Return (X, Y) of the center of cell containing provided text 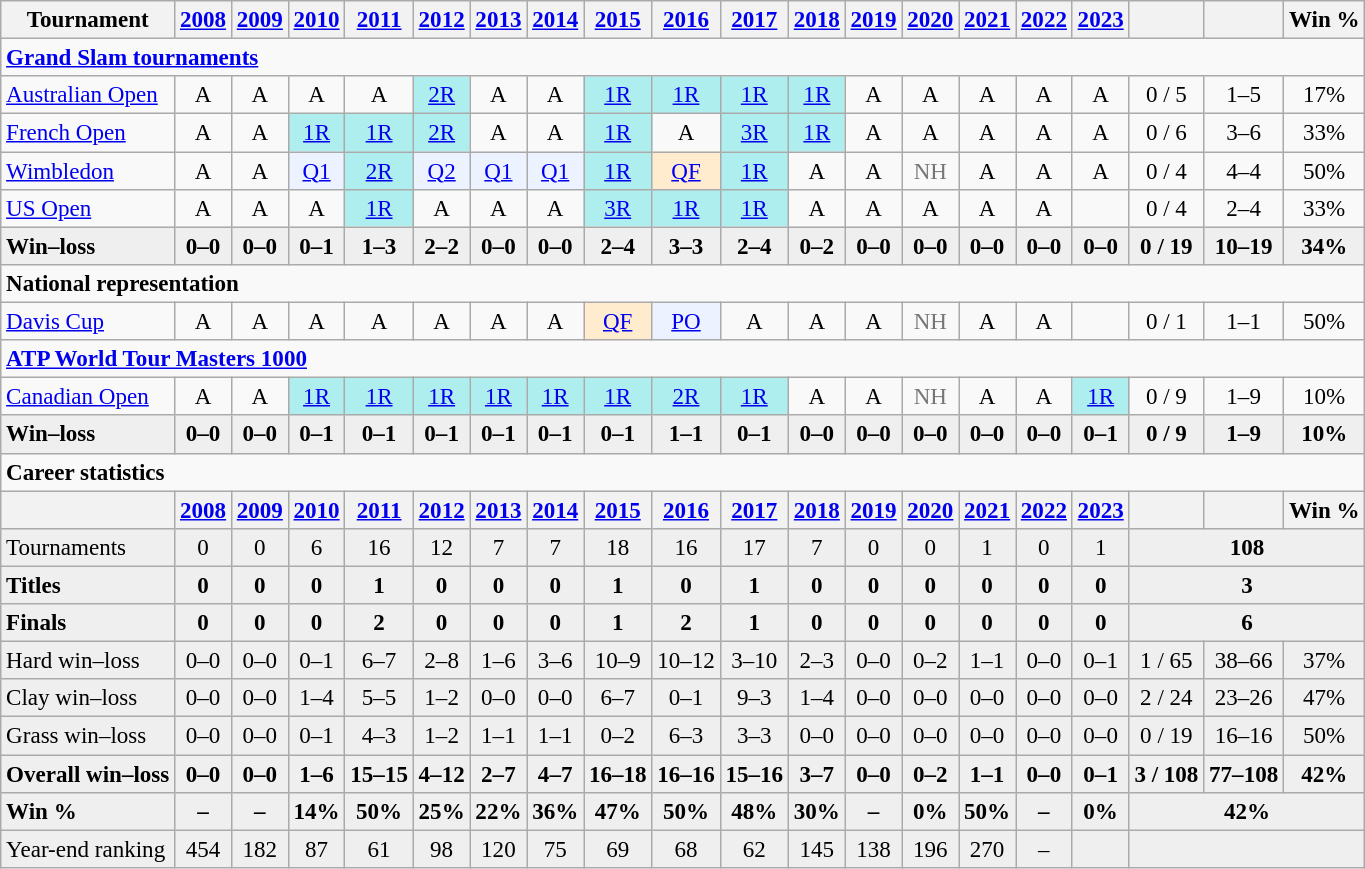
Tournaments (88, 548)
Titles (88, 585)
23–26 (1244, 698)
2–7 (498, 774)
Overall win–loss (88, 774)
0 / 1 (1166, 322)
15–16 (754, 774)
0 / 6 (1166, 133)
87 (316, 849)
9–3 (754, 698)
Tournament (88, 20)
25% (442, 812)
77–108 (1244, 774)
Career statistics (683, 472)
34% (1324, 246)
15–15 (379, 774)
1–5 (1244, 95)
4–3 (379, 736)
3 (1247, 585)
2–2 (442, 246)
69 (618, 849)
108 (1247, 548)
3–10 (754, 661)
196 (930, 849)
Australian Open (88, 95)
2 / 24 (1166, 698)
22% (498, 812)
Year-end ranking (88, 849)
Q2 (442, 171)
3–7 (816, 774)
10–9 (618, 661)
4–7 (556, 774)
Hard win–loss (88, 661)
14% (316, 812)
4–12 (442, 774)
17 (754, 548)
US Open (88, 209)
120 (498, 849)
62 (754, 849)
182 (260, 849)
4–4 (1244, 171)
12 (442, 548)
PO (686, 322)
0 / 5 (1166, 95)
Grand Slam tournaments (683, 58)
2–8 (442, 661)
138 (874, 849)
Wimbledon (88, 171)
37% (1324, 661)
French Open (88, 133)
6–3 (686, 736)
36% (556, 812)
18 (618, 548)
3 / 108 (1166, 774)
ATP World Tour Masters 1000 (683, 359)
75 (556, 849)
48% (754, 812)
38–66 (1244, 661)
17% (1324, 95)
National representation (683, 284)
Clay win–loss (88, 698)
30% (816, 812)
16–18 (618, 774)
68 (686, 849)
10–12 (686, 661)
1 / 65 (1166, 661)
Canadian Open (88, 397)
61 (379, 849)
98 (442, 849)
454 (204, 849)
270 (988, 849)
Davis Cup (88, 322)
2–3 (816, 661)
145 (816, 849)
1–3 (379, 246)
Grass win–loss (88, 736)
10–19 (1244, 246)
Finals (88, 623)
5–5 (379, 698)
